From the cell containing the given text, extract its center point as (X, Y) coordinate. 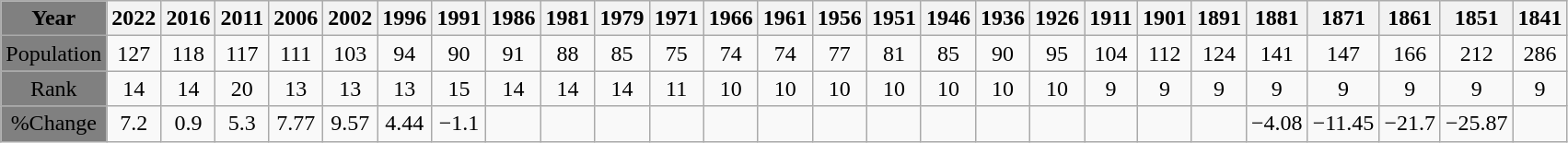
166 (1411, 54)
1961 (784, 18)
5.3 (242, 124)
2016 (188, 18)
91 (514, 54)
111 (296, 54)
103 (350, 54)
1891 (1219, 18)
1851 (1477, 18)
7.2 (134, 124)
1956 (840, 18)
1981 (567, 18)
1881 (1278, 18)
104 (1111, 54)
117 (242, 54)
124 (1219, 54)
1861 (1411, 18)
7.77 (296, 124)
112 (1164, 54)
−21.7 (1411, 124)
2022 (134, 18)
94 (405, 54)
1996 (405, 18)
Year (53, 18)
1979 (622, 18)
4.44 (405, 124)
77 (840, 54)
118 (188, 54)
1871 (1343, 18)
1946 (948, 18)
1971 (676, 18)
212 (1477, 54)
141 (1278, 54)
−4.08 (1278, 124)
−11.45 (1343, 124)
1841 (1539, 18)
20 (242, 89)
127 (134, 54)
81 (893, 54)
1936 (1004, 18)
1926 (1057, 18)
1991 (459, 18)
%Change (53, 124)
Population (53, 54)
1966 (731, 18)
−1.1 (459, 124)
1986 (514, 18)
0.9 (188, 124)
1911 (1111, 18)
1951 (893, 18)
95 (1057, 54)
88 (567, 54)
−25.87 (1477, 124)
15 (459, 89)
2011 (242, 18)
2002 (350, 18)
2006 (296, 18)
147 (1343, 54)
9.57 (350, 124)
Rank (53, 89)
1901 (1164, 18)
11 (676, 89)
75 (676, 54)
286 (1539, 54)
